Scan for the cell matching the given text and deliver its (X, Y) coordinate at center. 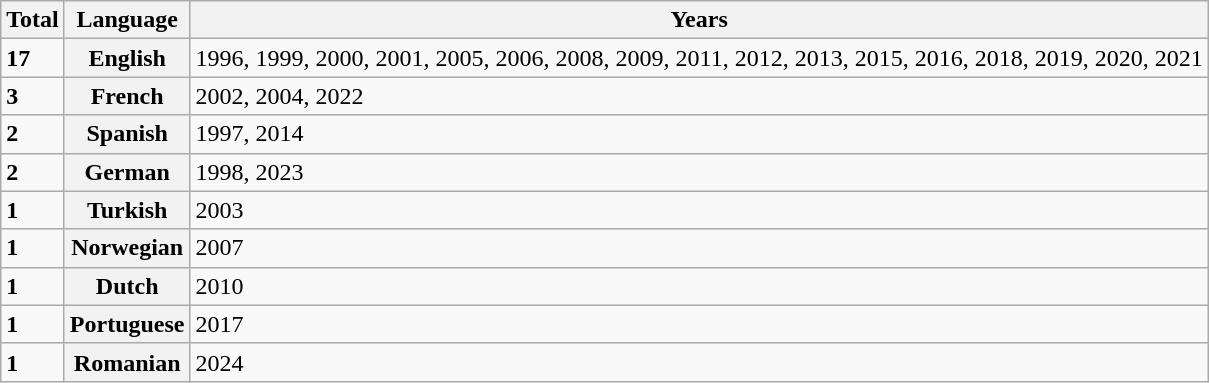
1998, 2023 (699, 172)
Dutch (127, 286)
2007 (699, 248)
2010 (699, 286)
Language (127, 20)
Total (33, 20)
French (127, 96)
German (127, 172)
2017 (699, 324)
17 (33, 58)
1997, 2014 (699, 134)
Norwegian (127, 248)
1996, 1999, 2000, 2001, 2005, 2006, 2008, 2009, 2011, 2012, 2013, 2015, 2016, 2018, 2019, 2020, 2021 (699, 58)
Turkish (127, 210)
Spanish (127, 134)
2024 (699, 362)
3 (33, 96)
Romanian (127, 362)
English (127, 58)
2002, 2004, 2022 (699, 96)
Years (699, 20)
Portuguese (127, 324)
2003 (699, 210)
